Find where the given text appears and provide that cell's center as [x, y] coordinate. 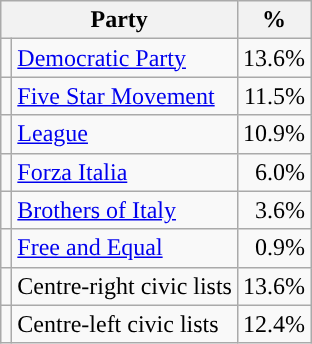
Centre-right civic lists [125, 286]
10.9% [274, 134]
Democratic Party [125, 58]
0.9% [274, 248]
3.6% [274, 210]
Forza Italia [125, 172]
League [125, 134]
Brothers of Italy [125, 210]
Free and Equal [125, 248]
11.5% [274, 96]
Centre-left civic lists [125, 324]
6.0% [274, 172]
Party [120, 20]
12.4% [274, 324]
Five Star Movement [125, 96]
% [274, 20]
